Capture the cell that displays the provided text and extract its (X, Y) central coordinate. 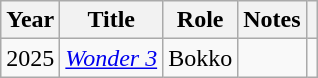
Role (200, 20)
Wonder 3 (112, 58)
2025 (30, 58)
Bokko (200, 58)
Title (112, 20)
Year (30, 20)
Notes (272, 20)
